Provide the (x, y) coordinate of the cell's center where the given text is located.  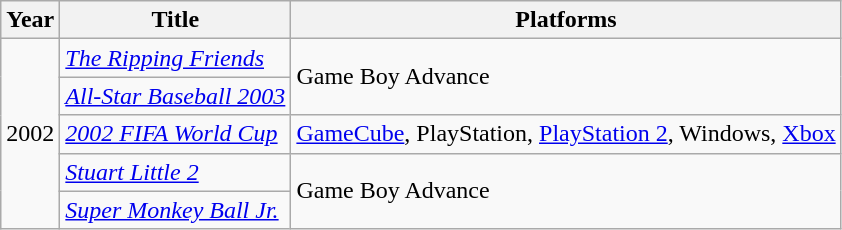
2002 FIFA World Cup (176, 134)
Platforms (566, 20)
Title (176, 20)
Super Monkey Ball Jr. (176, 210)
Stuart Little 2 (176, 172)
2002 (30, 134)
All-Star Baseball 2003 (176, 96)
The Ripping Friends (176, 58)
Year (30, 20)
GameCube, PlayStation, PlayStation 2, Windows, Xbox (566, 134)
